Find where the given text appears and provide that cell's center as (X, Y) coordinate. 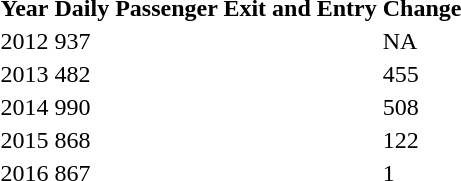
937 (216, 41)
868 (216, 140)
990 (216, 107)
482 (216, 74)
